Determine the [X, Y] coordinate at the center of the cell enclosing the given text.  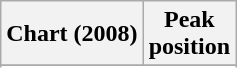
Peakposition [189, 34]
Chart (2008) [72, 34]
